Provide the [X, Y] coordinate of the cell's center where the given text is located.  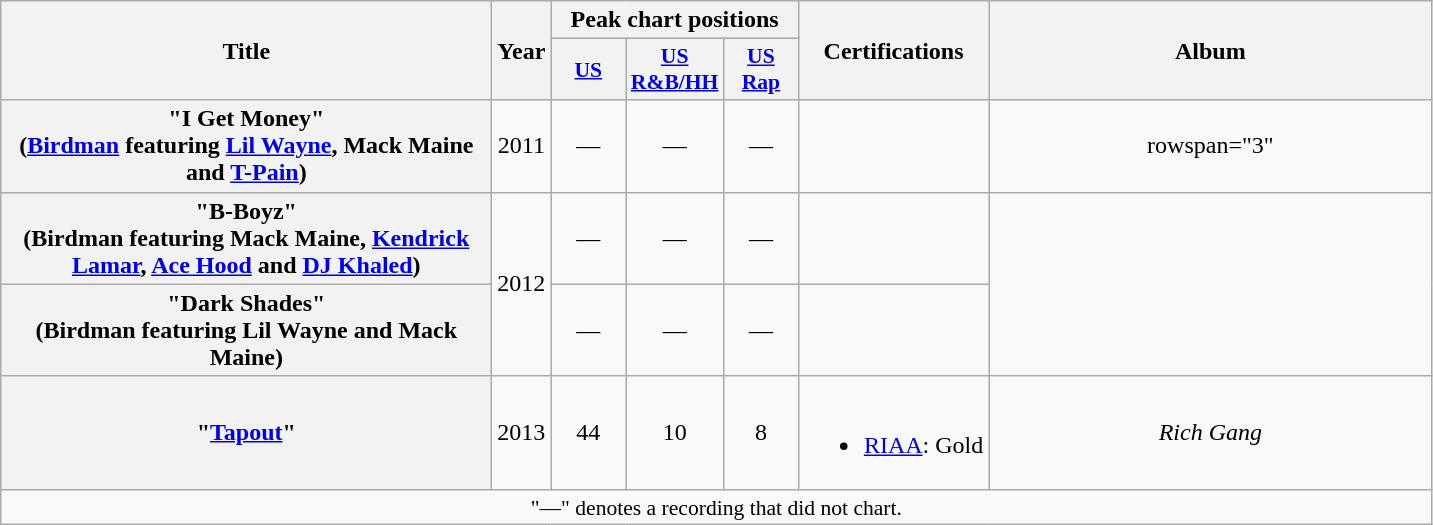
Title [246, 50]
2011 [522, 146]
8 [760, 432]
"I Get Money"(Birdman featuring Lil Wayne, Mack Maine and T-Pain) [246, 146]
Year [522, 50]
"—" denotes a recording that did not chart. [716, 507]
"Dark Shades" (Birdman featuring Lil Wayne and Mack Maine) [246, 330]
USRap [760, 70]
US [588, 70]
2013 [522, 432]
US R&B/HH [675, 70]
rowspan="3" [1210, 146]
"B-Boyz" (Birdman featuring Mack Maine, Kendrick Lamar, Ace Hood and DJ Khaled) [246, 238]
Rich Gang [1210, 432]
2012 [522, 284]
44 [588, 432]
Album [1210, 50]
10 [675, 432]
"Tapout" [246, 432]
Certifications [893, 50]
Peak chart positions [675, 20]
RIAA: Gold [893, 432]
